Determine the (x, y) coordinate at the center of the cell enclosing the given text.  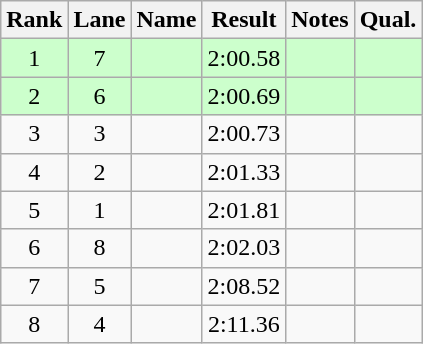
Name (166, 20)
Lane (100, 20)
2:00.58 (244, 58)
2:08.52 (244, 286)
2:01.33 (244, 172)
2:00.73 (244, 134)
Notes (320, 20)
2:00.69 (244, 96)
Qual. (388, 20)
2:01.81 (244, 210)
2:02.03 (244, 248)
2:11.36 (244, 324)
Rank (34, 20)
Result (244, 20)
